From the cell containing the given text, extract its center point as [x, y] coordinate. 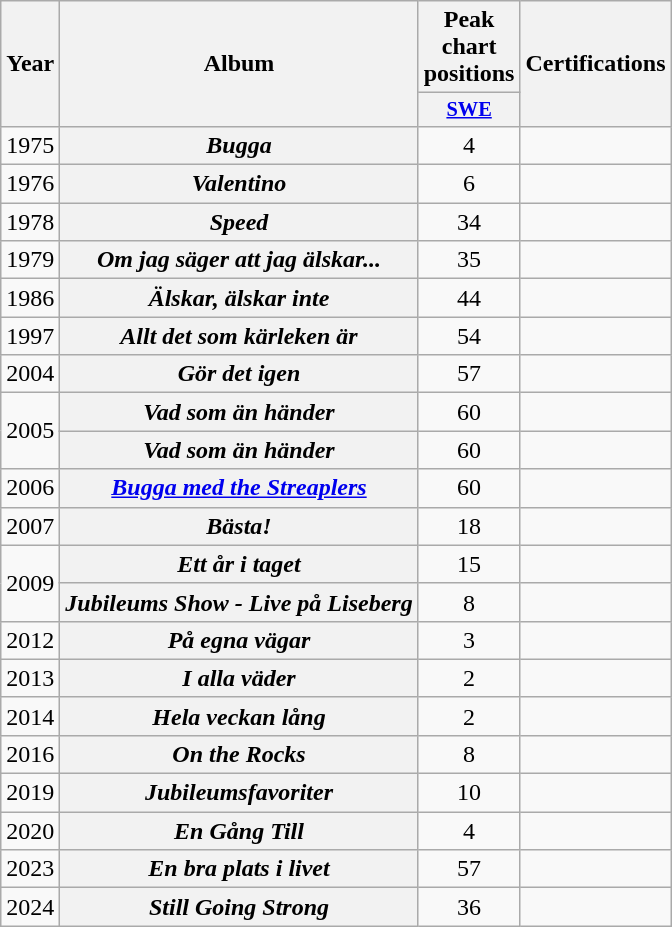
Valentino [239, 184]
Year [30, 64]
34 [469, 222]
Speed [239, 222]
Still Going Strong [239, 907]
On the Rocks [239, 754]
1979 [30, 260]
15 [469, 564]
2013 [30, 678]
Gör det igen [239, 374]
2014 [30, 716]
2006 [30, 488]
Peak chart positions [469, 47]
3 [469, 640]
Certifications [596, 64]
2007 [30, 526]
Om jag säger att jag älskar... [239, 260]
2023 [30, 869]
Bugga med the Streaplers [239, 488]
2019 [30, 793]
10 [469, 793]
44 [469, 298]
18 [469, 526]
54 [469, 336]
Ett år i taget [239, 564]
Album [239, 64]
36 [469, 907]
2016 [30, 754]
På egna vägar [239, 640]
Allt det som kärleken är [239, 336]
Älskar, älskar inte [239, 298]
Bästa! [239, 526]
Jubileumsfavoriter [239, 793]
2005 [30, 431]
6 [469, 184]
2012 [30, 640]
I alla väder [239, 678]
2020 [30, 831]
1976 [30, 184]
En bra plats i livet [239, 869]
1978 [30, 222]
2009 [30, 583]
1975 [30, 145]
SWE [469, 110]
2004 [30, 374]
Bugga [239, 145]
Hela veckan lång [239, 716]
1997 [30, 336]
35 [469, 260]
Jubileums Show - Live på Liseberg [239, 602]
2024 [30, 907]
En Gång Till [239, 831]
1986 [30, 298]
